Identify which cell holds the provided text, then report its (X, Y) central coordinate. 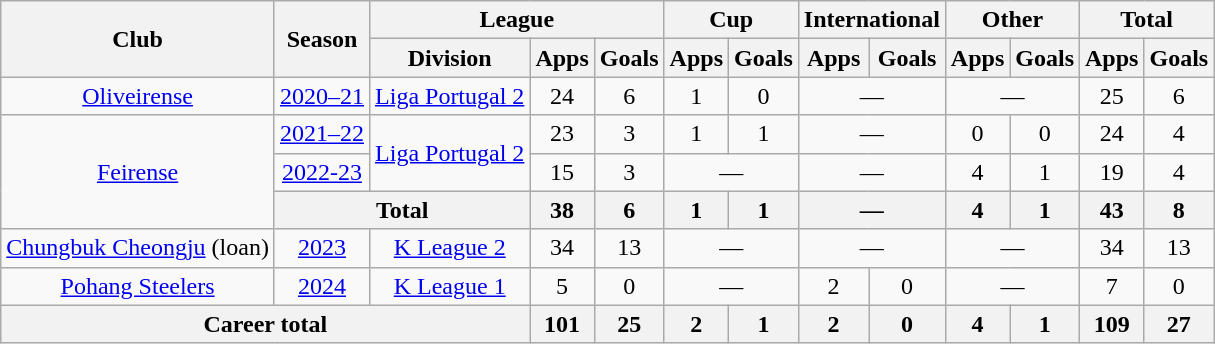
Other (1012, 20)
League (518, 20)
Career total (266, 324)
2023 (322, 248)
8 (1179, 210)
K League 2 (450, 248)
15 (562, 172)
2020–21 (322, 96)
5 (562, 286)
Club (138, 39)
Pohang Steelers (138, 286)
Chungbuk Cheongju (loan) (138, 248)
2021–22 (322, 134)
K League 1 (450, 286)
Oliveirense (138, 96)
Feirense (138, 172)
19 (1112, 172)
2022-23 (322, 172)
109 (1112, 324)
Season (322, 39)
International (872, 20)
43 (1112, 210)
27 (1179, 324)
101 (562, 324)
Division (450, 58)
2024 (322, 286)
23 (562, 134)
Cup (731, 20)
7 (1112, 286)
38 (562, 210)
